Return (X, Y) of the center of cell containing provided text 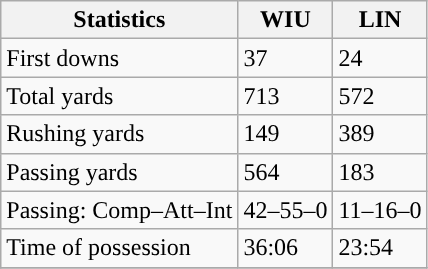
LIN (380, 20)
149 (286, 134)
42–55–0 (286, 210)
Passing yards (120, 172)
37 (286, 58)
564 (286, 172)
36:06 (286, 248)
11–16–0 (380, 210)
Statistics (120, 20)
23:54 (380, 248)
389 (380, 134)
713 (286, 96)
Total yards (120, 96)
First downs (120, 58)
Passing: Comp–Att–Int (120, 210)
WIU (286, 20)
572 (380, 96)
183 (380, 172)
Time of possession (120, 248)
Rushing yards (120, 134)
24 (380, 58)
